Return (x, y) of the center of cell containing provided text 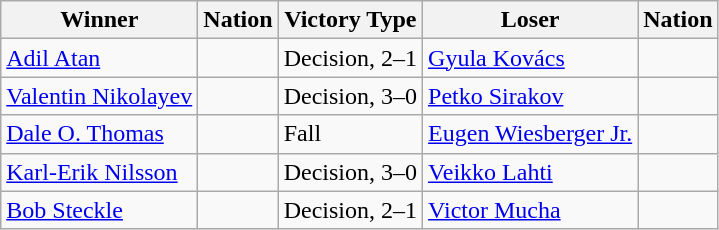
Bob Steckle (100, 210)
Veikko Lahti (530, 172)
Petko Sirakov (530, 96)
Victor Mucha (530, 210)
Valentin Nikolayev (100, 96)
Winner (100, 20)
Fall (350, 134)
Victory Type (350, 20)
Loser (530, 20)
Eugen Wiesberger Jr. (530, 134)
Adil Atan (100, 58)
Karl-Erik Nilsson (100, 172)
Gyula Kovács (530, 58)
Dale O. Thomas (100, 134)
